Pinpoint the cell where the given text exists, returning its [x, y] midpoint coordinate. 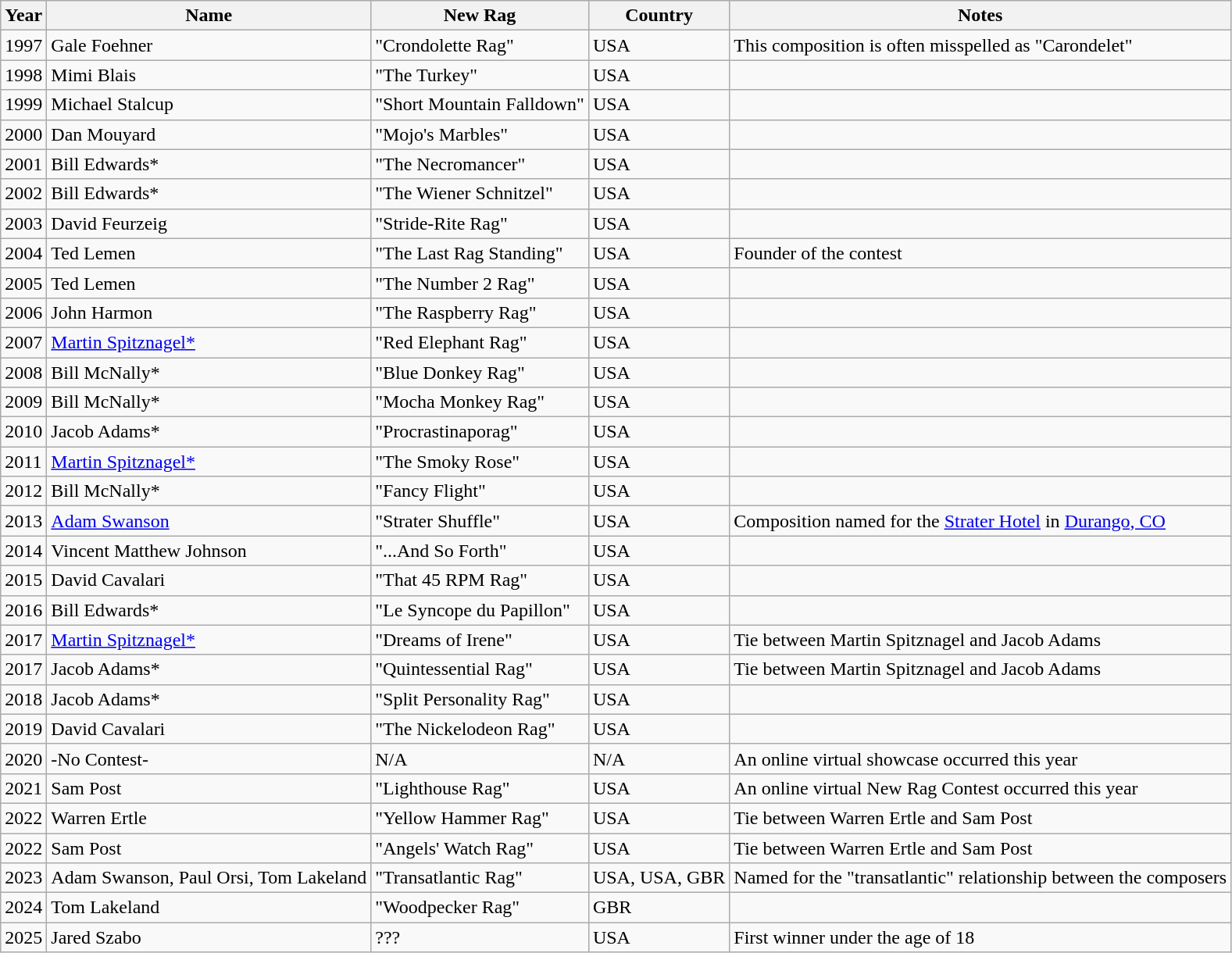
Country [659, 16]
Jared Szabo [209, 937]
2004 [23, 253]
"Transatlantic Rag" [480, 878]
"Yellow Hammer Rag" [480, 818]
2016 [23, 610]
??? [480, 937]
2020 [23, 758]
2023 [23, 878]
1998 [23, 75]
"Woodpecker Rag" [480, 908]
Adam Swanson [209, 521]
An online virtual showcase occurred this year [980, 758]
2019 [23, 729]
2007 [23, 342]
"Le Syncope du Papillon" [480, 610]
2012 [23, 491]
"Fancy Flight" [480, 491]
Name [209, 16]
This composition is often misspelled as "Carondelet" [980, 45]
"Dreams of Irene" [480, 640]
"Angels' Watch Rag" [480, 848]
2018 [23, 699]
Composition named for the Strater Hotel in Durango, CO [980, 521]
2011 [23, 462]
New Rag [480, 16]
GBR [659, 908]
First winner under the age of 18 [980, 937]
Named for the "transatlantic" relationship between the composers [980, 878]
"Quintessential Rag" [480, 669]
An online virtual New Rag Contest occurred this year [980, 788]
2000 [23, 134]
"Short Mountain Falldown" [480, 105]
"The Last Rag Standing" [480, 253]
2001 [23, 164]
Notes [980, 16]
"Stride-Rite Rag" [480, 223]
2014 [23, 551]
"Blue Donkey Rag" [480, 373]
-No Contest- [209, 758]
Year [23, 16]
Gale Foehner [209, 45]
"The Raspberry Rag" [480, 312]
"Procrastinaporag" [480, 432]
Tom Lakeland [209, 908]
2025 [23, 937]
"The Number 2 Rag" [480, 283]
2003 [23, 223]
2008 [23, 373]
"The Wiener Schnitzel" [480, 194]
Vincent Matthew Johnson [209, 551]
"Red Elephant Rag" [480, 342]
USA, USA, GBR [659, 878]
David Feurzeig [209, 223]
1997 [23, 45]
2013 [23, 521]
John Harmon [209, 312]
2006 [23, 312]
"The Nickelodeon Rag" [480, 729]
"Split Personality Rag" [480, 699]
"Mojo's Marbles" [480, 134]
"The Necromancer" [480, 164]
Mimi Blais [209, 75]
2024 [23, 908]
2010 [23, 432]
Michael Stalcup [209, 105]
Dan Mouyard [209, 134]
2002 [23, 194]
"Mocha Monkey Rag" [480, 402]
"Strater Shuffle" [480, 521]
Warren Ertle [209, 818]
2015 [23, 580]
"...And So Forth" [480, 551]
2005 [23, 283]
"That 45 RPM Rag" [480, 580]
2021 [23, 788]
"The Smoky Rose" [480, 462]
Adam Swanson, Paul Orsi, Tom Lakeland [209, 878]
"The Turkey" [480, 75]
"Lighthouse Rag" [480, 788]
2009 [23, 402]
1999 [23, 105]
"Crondolette Rag" [480, 45]
Founder of the contest [980, 253]
